Locate the cell with the specified text and output its [x, y] center coordinate. 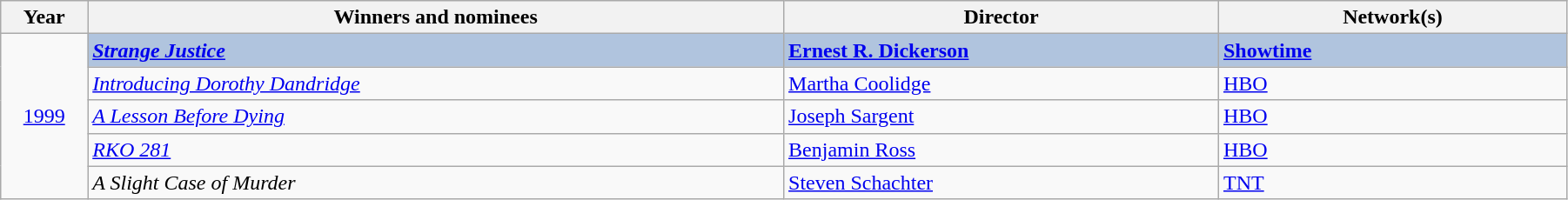
1999 [44, 117]
Winners and nominees [436, 17]
Director [1002, 17]
Joseph Sargent [1002, 117]
A Slight Case of Murder [436, 183]
RKO 281 [436, 150]
Ernest R. Dickerson [1002, 50]
Steven Schachter [1002, 183]
Showtime [1392, 50]
Year [44, 17]
Introducing Dorothy Dandridge [436, 83]
Martha Coolidge [1002, 83]
TNT [1392, 183]
A Lesson Before Dying [436, 117]
Network(s) [1392, 17]
Strange Justice [436, 50]
Benjamin Ross [1002, 150]
